Search for the cell housing the specified text and yield its [X, Y] center coordinate. 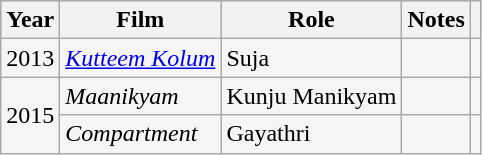
Maanikyam [140, 96]
Gayathri [312, 134]
Film [140, 20]
2013 [30, 58]
Role [312, 20]
Compartment [140, 134]
Notes [436, 20]
Suja [312, 58]
Kutteem Kolum [140, 58]
2015 [30, 115]
Kunju Manikyam [312, 96]
Year [30, 20]
